Identify which cell holds the provided text, then report its [X, Y] central coordinate. 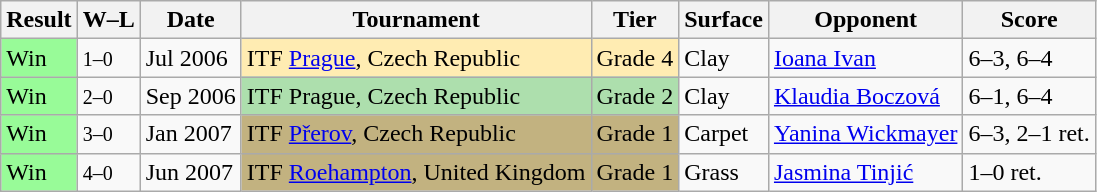
1–0 [108, 58]
4–0 [108, 172]
2–0 [108, 96]
Date [190, 20]
Grade 4 [635, 58]
Jul 2006 [190, 58]
Klaudia Boczová [866, 96]
3–0 [108, 134]
Opponent [866, 20]
Score [1029, 20]
Ioana Ivan [866, 58]
Surface [724, 20]
ITF Přerov, Czech Republic [416, 134]
Yanina Wickmayer [866, 134]
Carpet [724, 134]
6–1, 6–4 [1029, 96]
Sep 2006 [190, 96]
Jun 2007 [190, 172]
Grass [724, 172]
Tier [635, 20]
Grade 2 [635, 96]
ITF Roehampton, United Kingdom [416, 172]
W–L [108, 20]
Jasmina Tinjić [866, 172]
Result [39, 20]
6–3, 6–4 [1029, 58]
6–3, 2–1 ret. [1029, 134]
Tournament [416, 20]
1–0 ret. [1029, 172]
Jan 2007 [190, 134]
